Extract the [X, Y] coordinate from the center of the cell holding the provided text.  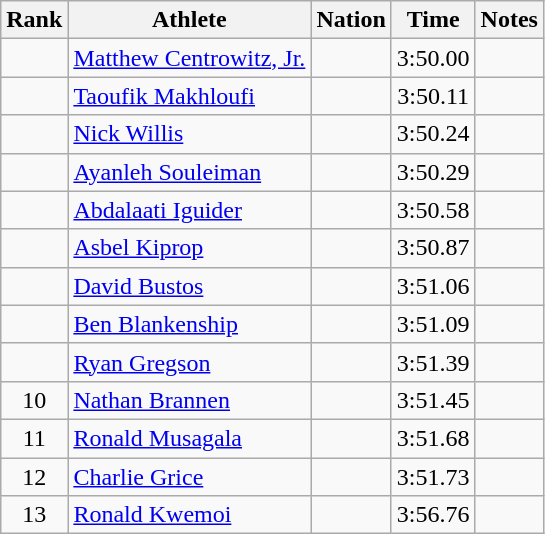
3:51.68 [433, 438]
Ben Blankenship [190, 324]
3:51.09 [433, 324]
David Bustos [190, 286]
11 [34, 438]
3:50.58 [433, 210]
13 [34, 515]
3:56.76 [433, 515]
3:50.29 [433, 172]
Asbel Kiprop [190, 248]
3:50.00 [433, 58]
3:51.73 [433, 477]
3:50.11 [433, 96]
Notes [509, 20]
Time [433, 20]
3:51.45 [433, 400]
Athlete [190, 20]
Charlie Grice [190, 477]
Rank [34, 20]
Ronald Musagala [190, 438]
3:50.87 [433, 248]
Nick Willis [190, 134]
Ayanleh Souleiman [190, 172]
3:50.24 [433, 134]
Abdalaati Iguider [190, 210]
Ryan Gregson [190, 362]
Nathan Brannen [190, 400]
Nation [351, 20]
Ronald Kwemoi [190, 515]
3:51.06 [433, 286]
3:51.39 [433, 362]
Matthew Centrowitz, Jr. [190, 58]
10 [34, 400]
12 [34, 477]
Taoufik Makhloufi [190, 96]
